Return the [x, y] coordinate for the center point of the cell that contains the specified text.  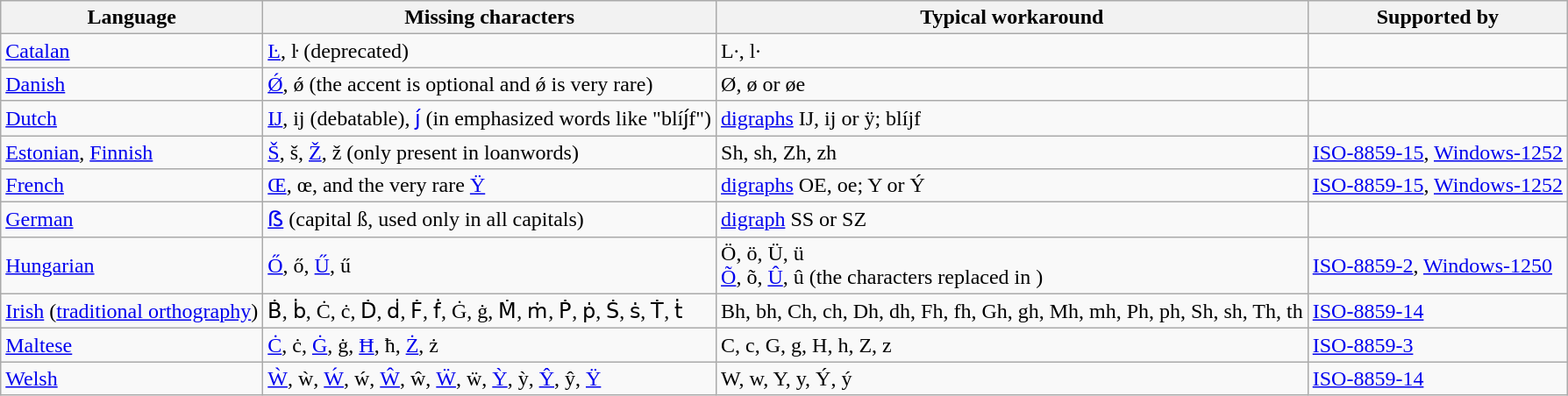
W, w, Y, y, Ý, ý [1012, 378]
Typical workaround [1012, 18]
digraph SS or SZ [1012, 220]
Maltese [132, 345]
French [132, 186]
Supported by [1437, 18]
Ő, ő, Ű, ű [489, 265]
digraphs OE, oe; Y or Ý [1012, 186]
Language [132, 18]
Ẁ, ẁ, Ẃ, ẃ, Ŵ, ŵ, Ẅ, ẅ, Ỳ, ỳ, Ŷ, ŷ, Ÿ [489, 378]
Ċ, ċ, Ġ, ġ, Ħ, ħ, Ż, ż [489, 345]
Ǿ, ǿ (the accent is optional and ǿ is very rare) [489, 84]
Š, š, Ž, ž (only present in loanwords) [489, 152]
Danish [132, 84]
Estonian, Finnish [132, 152]
Catalan [132, 51]
Ĳ, ĳ (debatable), j́ (in emphasized words like "blíj́f") [489, 118]
Hungarian [132, 265]
Ḃ, ḃ, Ċ, ċ, Ḋ, ḋ, Ḟ, ḟ, Ġ, ġ, Ṁ, ṁ, Ṗ, ṗ, Ṡ, ṡ, Ṫ, ṫ [489, 311]
Bh, bh, Ch, ch, Dh, dh, Fh, fh, Gh, gh, Mh, mh, Ph, ph, Sh, sh, Th, th [1012, 311]
Dutch [132, 118]
Missing characters [489, 18]
L·, l· [1012, 51]
Œ, œ, and the very rare Ÿ [489, 186]
German [132, 220]
Welsh [132, 378]
Ö, ö, Ü, ü Õ, õ, Û, û (the characters replaced in ) [1012, 265]
ISO-8859-3 [1437, 345]
Ø, ø or øe [1012, 84]
digraphs IJ, ij or ÿ; blíjf [1012, 118]
Sh, sh, Zh, zh [1012, 152]
ẞ (capital ß, used only in all capitals) [489, 220]
Irish (traditional orthography) [132, 311]
ISO-8859-2, Windows-1250 [1437, 265]
C, c, G, g, H, h, Z, z [1012, 345]
Ŀ, ŀ (deprecated) [489, 51]
